Return the (X, Y) coordinate for the center point of the cell that contains the specified text.  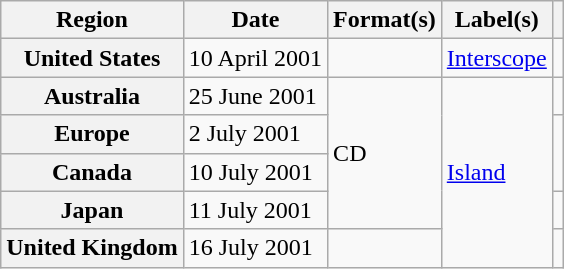
Japan (92, 210)
Europe (92, 134)
16 July 2001 (255, 248)
Format(s) (385, 20)
United Kingdom (92, 248)
11 July 2001 (255, 210)
CD (385, 153)
2 July 2001 (255, 134)
Island (496, 172)
10 July 2001 (255, 172)
25 June 2001 (255, 96)
10 April 2001 (255, 58)
Label(s) (496, 20)
Region (92, 20)
Canada (92, 172)
Interscope (496, 58)
Australia (92, 96)
Date (255, 20)
United States (92, 58)
